For the text-containing cell, return its midpoint in [X, Y] coordinate format. 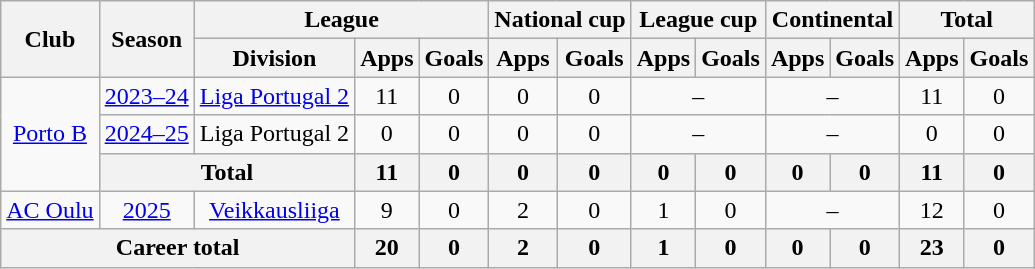
Career total [178, 248]
Season [146, 39]
AC Oulu [50, 210]
12 [932, 210]
Continental [832, 20]
2024–25 [146, 134]
2023–24 [146, 96]
Division [274, 58]
20 [387, 248]
Veikkausliiga [274, 210]
2025 [146, 210]
National cup [560, 20]
Porto B [50, 134]
League cup [698, 20]
League [342, 20]
Club [50, 39]
9 [387, 210]
23 [932, 248]
